Pinpoint the cell where the given text exists, returning its [x, y] midpoint coordinate. 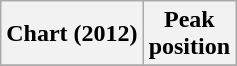
Chart (2012) [72, 34]
Peakposition [189, 34]
